Extract the [X, Y] coordinate from the center of the cell holding the provided text.  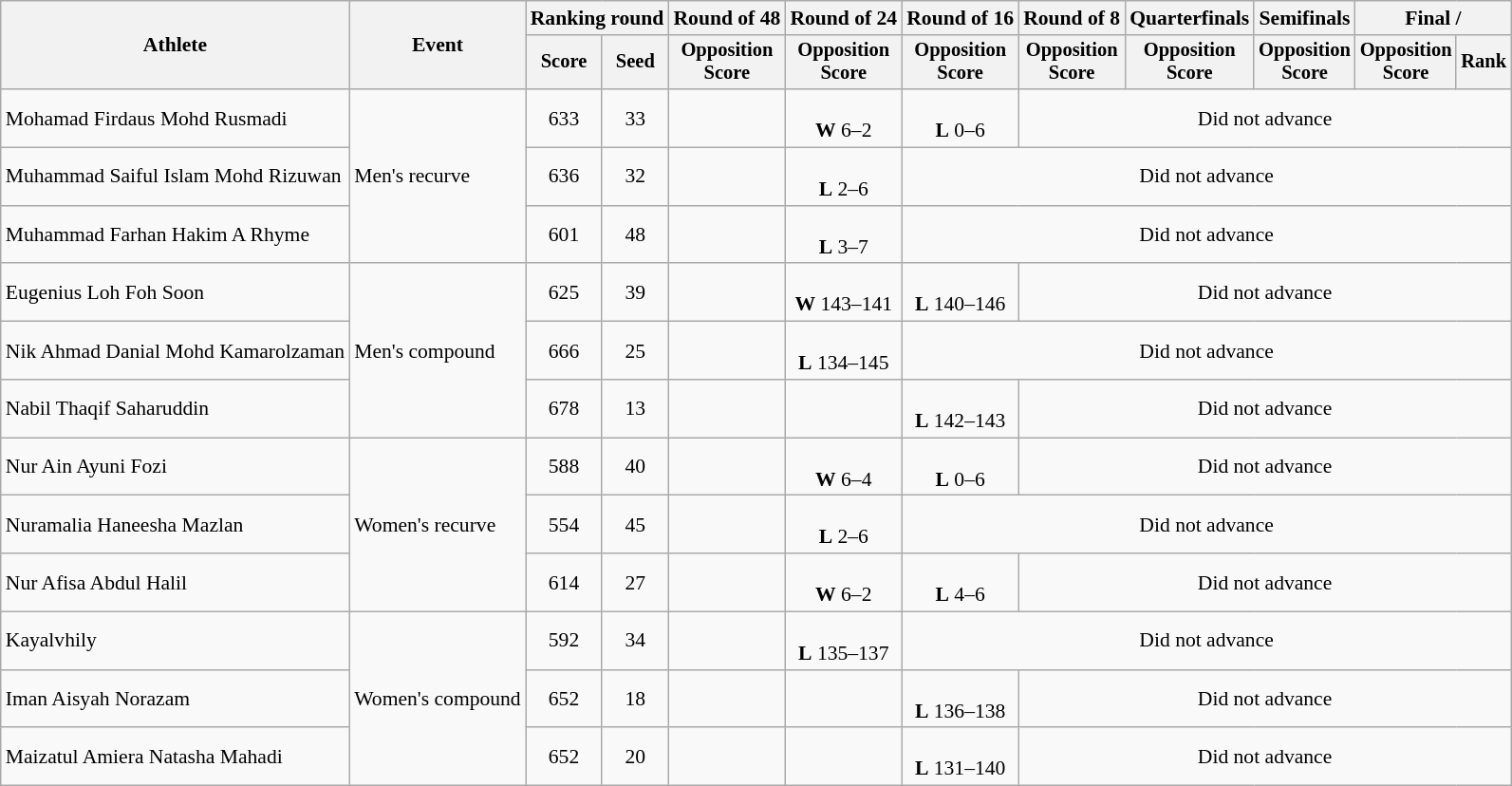
Nuramalia Haneesha Mazlan [175, 524]
592 [564, 642]
27 [635, 583]
Nik Ahmad Danial Mohd Kamarolzaman [175, 351]
W 143–141 [843, 292]
20 [635, 758]
Final / [1433, 18]
633 [564, 118]
Event [438, 46]
32 [635, 177]
Muhammad Farhan Hakim A Rhyme [175, 235]
L 140–146 [961, 292]
W 6–4 [843, 467]
Seed [635, 63]
L 131–140 [961, 758]
Round of 8 [1072, 18]
Semifinals [1304, 18]
25 [635, 351]
Maizatul Amiera Natasha Mahadi [175, 758]
625 [564, 292]
33 [635, 118]
Round of 16 [961, 18]
34 [635, 642]
18 [635, 699]
13 [635, 408]
Nabil Thaqif Saharuddin [175, 408]
Eugenius Loh Foh Soon [175, 292]
Athlete [175, 46]
554 [564, 524]
Round of 24 [843, 18]
L 142–143 [961, 408]
588 [564, 467]
Kayalvhily [175, 642]
614 [564, 583]
L 3–7 [843, 235]
601 [564, 235]
Iman Aisyah Norazam [175, 699]
Nur Afisa Abdul Halil [175, 583]
Round of 48 [727, 18]
666 [564, 351]
678 [564, 408]
Ranking round [598, 18]
636 [564, 177]
L 135–137 [843, 642]
L 4–6 [961, 583]
Quarterfinals [1189, 18]
Nur Ain Ayuni Fozi [175, 467]
Mohamad Firdaus Mohd Rusmadi [175, 118]
39 [635, 292]
Rank [1484, 63]
45 [635, 524]
Muhammad Saiful Islam Mohd Rizuwan [175, 177]
L 136–138 [961, 699]
40 [635, 467]
48 [635, 235]
Women's recurve [438, 524]
Men's compound [438, 351]
Men's recurve [438, 177]
L 134–145 [843, 351]
Score [564, 63]
Women's compound [438, 699]
